Pinpoint the cell where the given text exists, returning its [X, Y] midpoint coordinate. 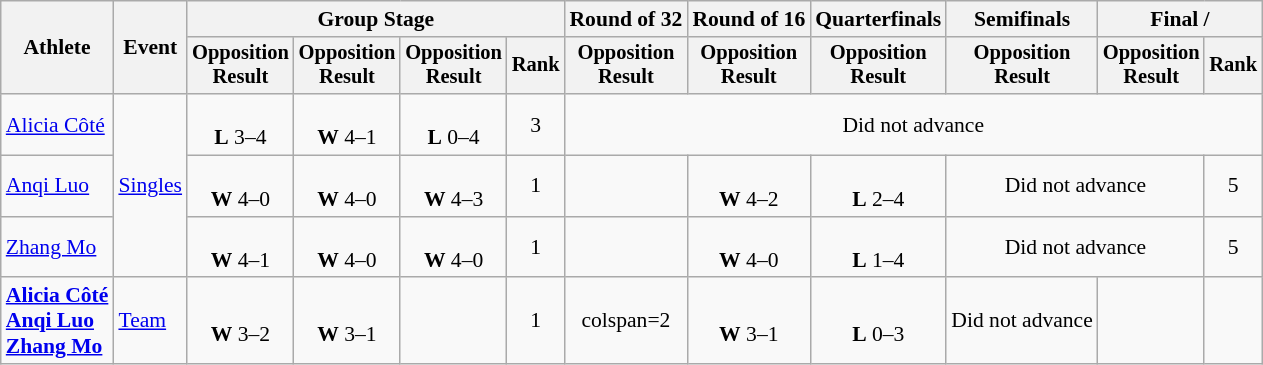
W 4–3 [454, 186]
L 2–4 [878, 186]
Group Stage [376, 19]
3 [536, 124]
L 0–3 [878, 322]
Singles [150, 186]
Alicia Côté [58, 124]
Alicia CôtéAnqi LuoZhang Mo [58, 322]
L 1–4 [878, 248]
Zhang Mo [58, 248]
Athlete [58, 48]
W 3–2 [240, 322]
Team [150, 322]
colspan=2 [626, 322]
Semifinals [1022, 19]
Final / [1180, 19]
Anqi Luo [58, 186]
Event [150, 48]
Round of 32 [626, 19]
L 0–4 [454, 124]
Round of 16 [748, 19]
W 4–2 [748, 186]
Quarterfinals [878, 19]
L 3–4 [240, 124]
